Extract the (x, y) coordinate from the center of the cell holding the provided text.  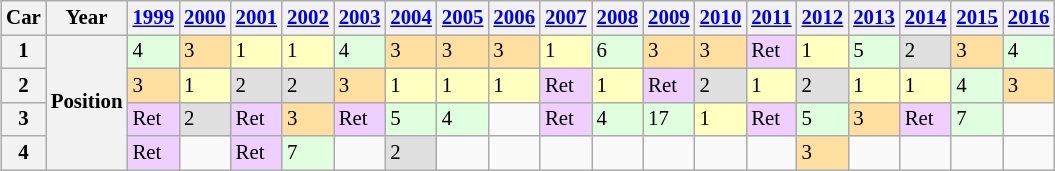
2016 (1029, 18)
2012 (823, 18)
2011 (771, 18)
2010 (721, 18)
2004 (411, 18)
Position (87, 102)
2015 (977, 18)
2000 (205, 18)
1999 (153, 18)
2009 (669, 18)
17 (669, 119)
2003 (360, 18)
6 (618, 52)
2013 (874, 18)
2006 (514, 18)
2007 (566, 18)
Year (87, 18)
2002 (308, 18)
Car (24, 18)
2008 (618, 18)
2014 (926, 18)
2001 (257, 18)
2005 (463, 18)
